Return the (x, y) coordinate for the center point of the cell that contains the specified text.  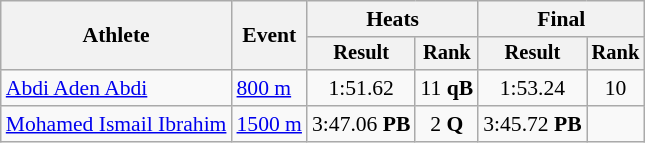
3:45.72 PB (532, 124)
1500 m (268, 124)
Mohamed Ismail Ibrahim (116, 124)
Heats (392, 19)
3:47.06 PB (361, 124)
11 qB (446, 88)
Event (268, 36)
2 Q (446, 124)
1:51.62 (361, 88)
800 m (268, 88)
Athlete (116, 36)
1:53.24 (532, 88)
10 (616, 88)
Abdi Aden Abdi (116, 88)
Final (561, 19)
